Capture the cell that displays the provided text and extract its [X, Y] central coordinate. 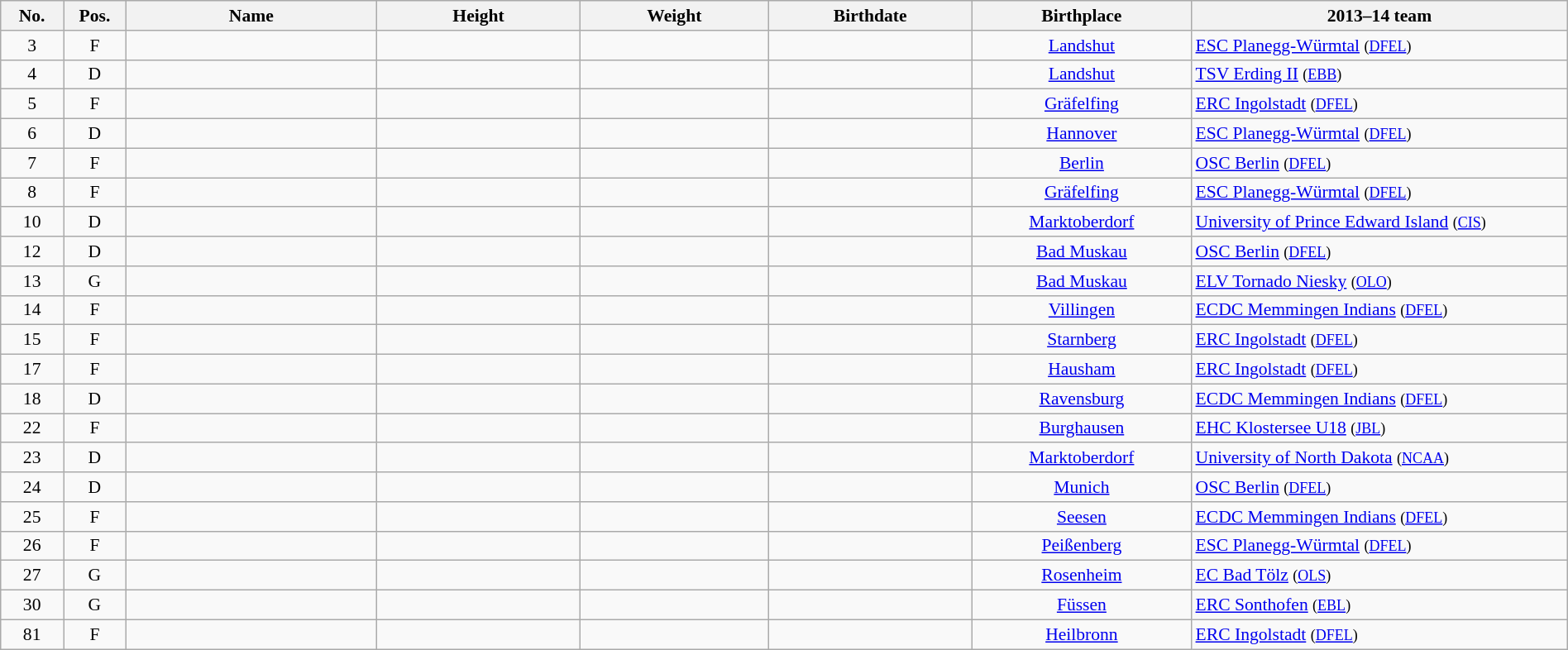
Munich [1082, 487]
30 [32, 605]
8 [32, 193]
Hannover [1082, 134]
Weight [675, 16]
TSV Erding II (EBB) [1379, 74]
Peißenberg [1082, 546]
Height [478, 16]
EHC Klostersee U18 (JBL) [1379, 428]
4 [32, 74]
Ravensburg [1082, 399]
University of Prince Edward Island (CIS) [1379, 222]
Birthdate [870, 16]
Heilbronn [1082, 634]
No. [32, 16]
Starnberg [1082, 340]
Birthplace [1082, 16]
81 [32, 634]
Villingen [1082, 310]
2013–14 team [1379, 16]
24 [32, 487]
5 [32, 104]
17 [32, 370]
Füssen [1082, 605]
26 [32, 546]
10 [32, 222]
18 [32, 399]
Hausham [1082, 370]
22 [32, 428]
15 [32, 340]
EC Bad Tölz (OLS) [1379, 576]
7 [32, 163]
25 [32, 517]
University of North Dakota (NCAA) [1379, 458]
3 [32, 45]
Name [251, 16]
12 [32, 251]
Berlin [1082, 163]
Seesen [1082, 517]
Burghausen [1082, 428]
6 [32, 134]
13 [32, 281]
27 [32, 576]
ELV Tornado Niesky (OLO) [1379, 281]
23 [32, 458]
ERC Sonthofen (EBL) [1379, 605]
Pos. [95, 16]
Rosenheim [1082, 576]
14 [32, 310]
